From the cell containing the given text, extract its center point as (x, y) coordinate. 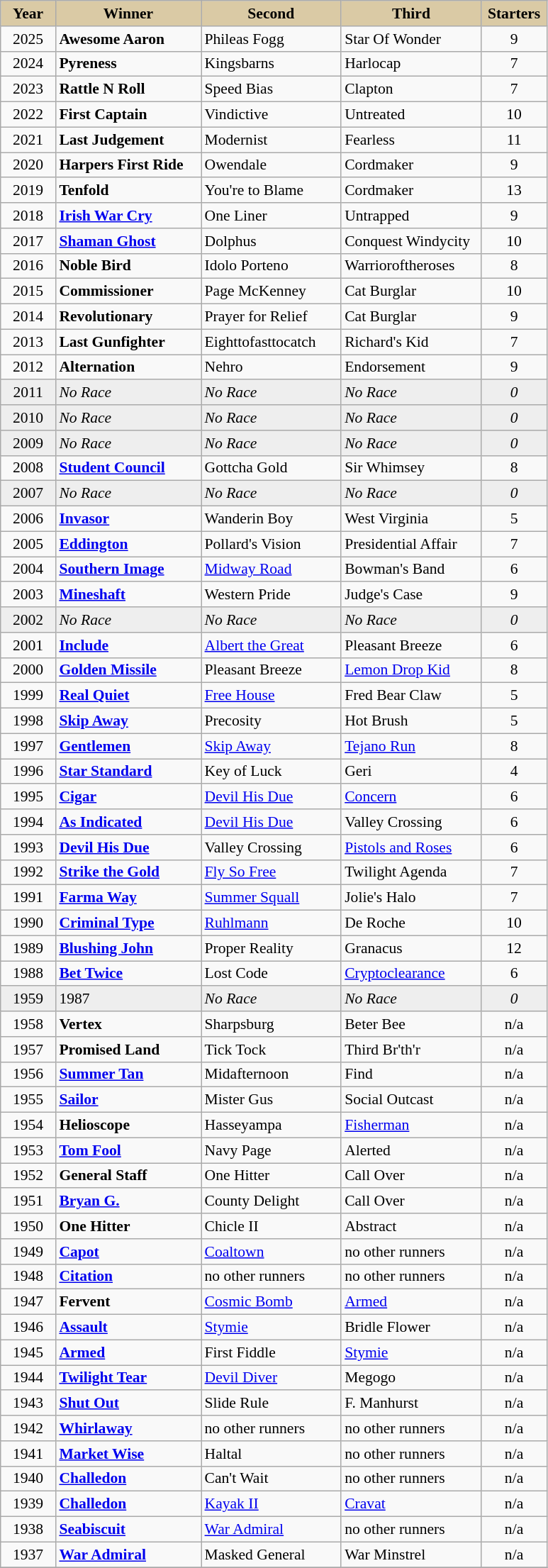
Fred Bear Claw (411, 696)
Western Pride (272, 595)
General Staff (128, 1176)
Kingsbarns (272, 64)
Cosmic Bomb (272, 1302)
Twilight Agenda (411, 872)
2000 (28, 670)
Helioscope (128, 1125)
Navy Page (272, 1150)
Lost Code (272, 974)
Tick Tock (272, 1050)
1938 (28, 1530)
1995 (28, 797)
1956 (28, 1074)
Student Council (128, 468)
1954 (28, 1125)
F. Manhurst (411, 1403)
Second (272, 13)
Coaltown (272, 1252)
Star Of Wonder (411, 39)
Granacus (411, 948)
Third (411, 13)
Fearless (411, 140)
Geri (411, 772)
Twilight Tear (128, 1378)
1940 (28, 1479)
Ruhlmann (272, 923)
Whirlaway (128, 1428)
Third Br'th'r (411, 1050)
1989 (28, 948)
2002 (28, 620)
12 (515, 948)
1955 (28, 1100)
Wanderin Boy (272, 519)
2012 (28, 367)
Star Standard (128, 772)
Promised Land (128, 1050)
Midafternoon (272, 1074)
Hot Brush (411, 721)
2022 (28, 115)
2018 (28, 216)
Kayak II (272, 1504)
1991 (28, 898)
Mister Gus (272, 1100)
Bet Twice (128, 974)
Sharpsburg (272, 1024)
Devil Diver (272, 1378)
Richard's Kid (411, 342)
Fervent (128, 1302)
Last Judgement (128, 140)
2023 (28, 89)
Winner (128, 13)
11 (515, 140)
Key of Luck (272, 772)
Pollard's Vision (272, 544)
Southern Image (128, 569)
Year (28, 13)
1939 (28, 1504)
Masked General (272, 1555)
1944 (28, 1378)
1950 (28, 1226)
1937 (28, 1555)
2001 (28, 645)
1953 (28, 1150)
1957 (28, 1050)
Proper Reality (272, 948)
Free House (272, 696)
Last Gunfighter (128, 342)
Invasor (128, 519)
Clapton (411, 89)
Capot (128, 1252)
Alerted (411, 1150)
1996 (28, 772)
2025 (28, 39)
Starters (515, 13)
Gentlemen (128, 746)
Slide Rule (272, 1403)
2007 (28, 494)
Phileas Fogg (272, 39)
Haltal (272, 1454)
2021 (28, 140)
Summer Tan (128, 1074)
Nehro (272, 367)
First Fiddle (272, 1352)
Eddington (128, 544)
Shut Out (128, 1403)
Commissioner (128, 291)
Real Quiet (128, 696)
Bowman's Band (411, 569)
1948 (28, 1277)
First Captain (128, 115)
Untreated (411, 115)
Judge's Case (411, 595)
Shaman Ghost (128, 241)
Pyreness (128, 64)
County Delight (272, 1201)
1959 (28, 999)
Strike the Gold (128, 872)
Lemon Drop Kid (411, 670)
Eighttofasttocatch (272, 342)
Precosity (272, 721)
1952 (28, 1176)
Social Outcast (411, 1100)
1951 (28, 1201)
1947 (28, 1302)
Bryan G. (128, 1201)
De Roche (411, 923)
Dolphus (272, 241)
Prayer for Relief (272, 317)
Blushing John (128, 948)
Cravat (411, 1504)
Warrioroftheroses (411, 266)
As Indicated (128, 822)
Irish War Cry (128, 216)
2004 (28, 569)
Golden Missile (128, 670)
Tenfold (128, 191)
Harlocap (411, 64)
2016 (28, 266)
Idolo Porteno (272, 266)
1942 (28, 1428)
You're to Blame (272, 191)
Fisherman (411, 1125)
Can't Wait (272, 1479)
1992 (28, 872)
Jolie's Halo (411, 898)
1946 (28, 1328)
Noble Bird (128, 266)
Beter Bee (411, 1024)
Rattle N Roll (128, 89)
Endorsement (411, 367)
2014 (28, 317)
2010 (28, 418)
1943 (28, 1403)
1999 (28, 696)
Citation (128, 1277)
1997 (28, 746)
Page McKenney (272, 291)
Find (411, 1074)
West Virginia (411, 519)
Awesome Aaron (128, 39)
Market Wise (128, 1454)
1994 (28, 822)
1949 (28, 1252)
Tom Fool (128, 1150)
Seabiscuit (128, 1530)
1945 (28, 1352)
Assault (128, 1328)
Cigar (128, 797)
13 (515, 191)
2017 (28, 241)
1958 (28, 1024)
Concern (411, 797)
2008 (28, 468)
2013 (28, 342)
1998 (28, 721)
Sir Whimsey (411, 468)
Pistols and Roses (411, 847)
1941 (28, 1454)
Conquest Windycity (411, 241)
Megogo (411, 1378)
Vindictive (272, 115)
1990 (28, 923)
Abstract (411, 1226)
Speed Bias (272, 89)
Alternation (128, 367)
4 (515, 772)
Fly So Free (272, 872)
Presidential Affair (411, 544)
Harpers First Ride (128, 165)
1987 (128, 999)
Include (128, 645)
2019 (28, 191)
2015 (28, 291)
2005 (28, 544)
Mineshaft (128, 595)
One Liner (272, 216)
2003 (28, 595)
Owendale (272, 165)
Hasseyampa (272, 1125)
2020 (28, 165)
2009 (28, 443)
Sailor (128, 1100)
Tejano Run (411, 746)
1993 (28, 847)
Criminal Type (128, 923)
Cryptoclearance (411, 974)
2011 (28, 393)
War Minstrel (411, 1555)
Untrapped (411, 216)
Albert the Great (272, 645)
1988 (28, 974)
Vertex (128, 1024)
Revolutionary (128, 317)
Farma Way (128, 898)
Midway Road (272, 569)
Modernist (272, 140)
2006 (28, 519)
Bridle Flower (411, 1328)
2024 (28, 64)
Summer Squall (272, 898)
Chicle II (272, 1226)
Gottcha Gold (272, 468)
